Determine the (x, y) coordinate at the center of the cell enclosing the given text.  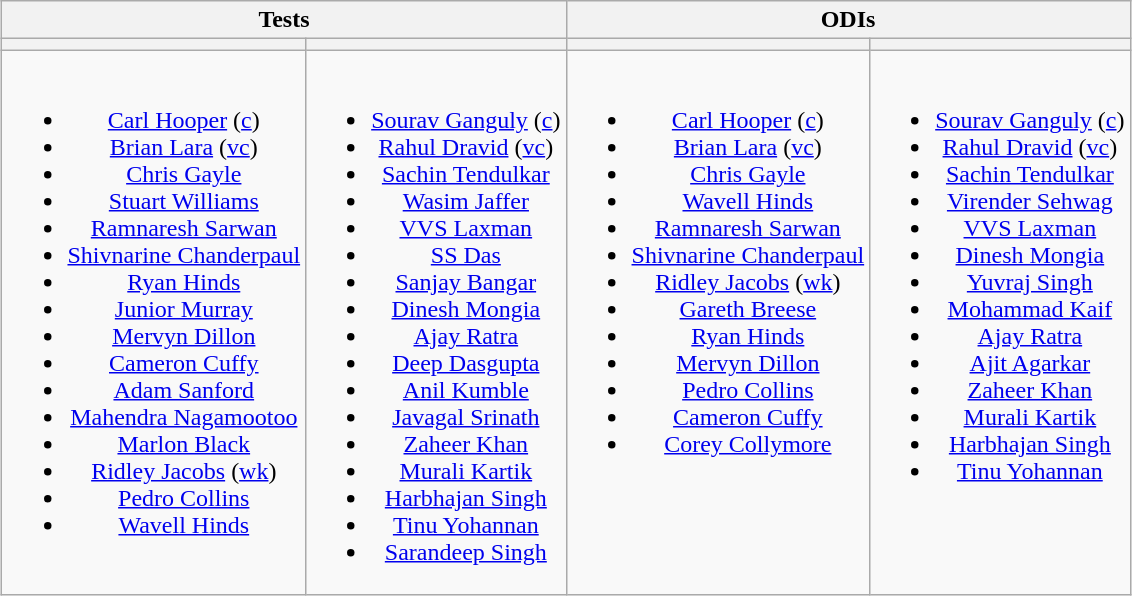
ODIs (848, 20)
Tests (284, 20)
